Output the (x, y) coordinate of the center of the cell containing the given text.  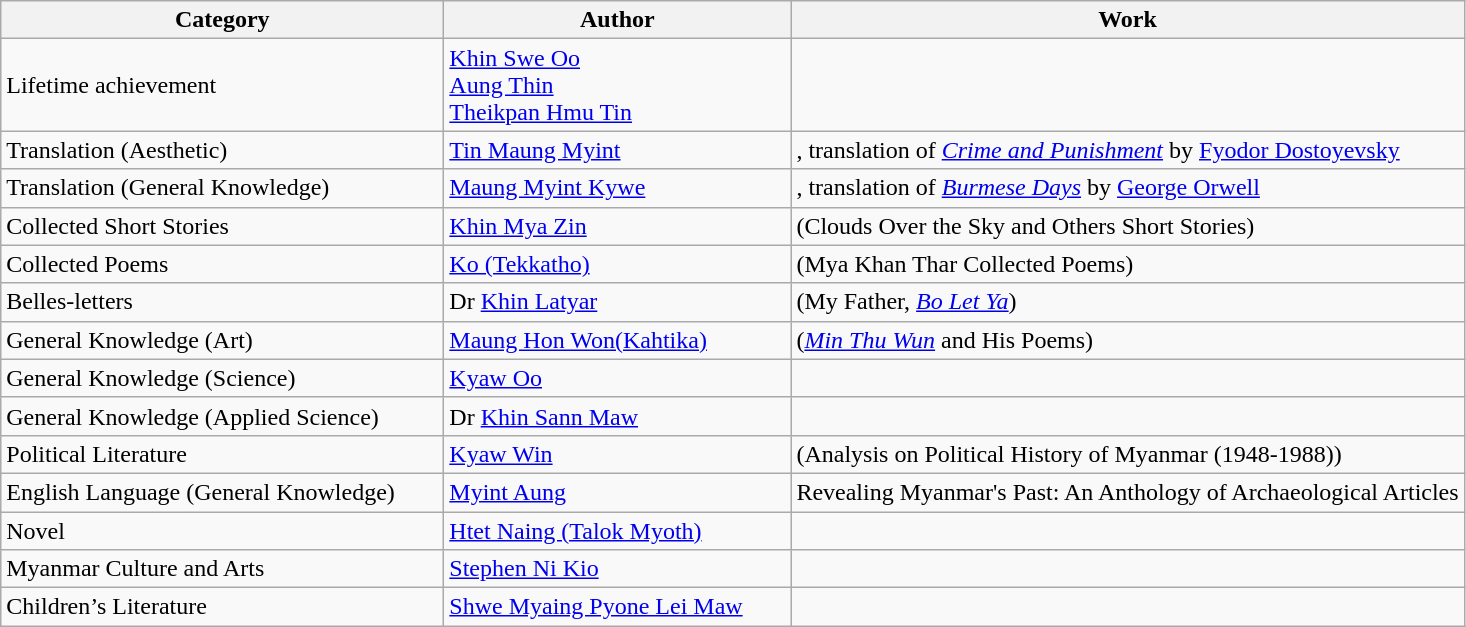
Myanmar Culture and Arts (222, 569)
, translation of Burmese Days by George Orwell (1128, 188)
Author (618, 20)
Stephen Ni Kio (618, 569)
Work (1128, 20)
General Knowledge (Science) (222, 378)
Children’s Literature (222, 607)
Kyaw Win (618, 454)
Political Literature (222, 454)
Shwe Myaing Pyone Lei Maw (618, 607)
Translation (Aesthetic) (222, 150)
Maung Myint Kywe (618, 188)
Kyaw Oo (618, 378)
, translation of Crime and Punishment by Fyodor Dostoyevsky (1128, 150)
Tin Maung Myint (618, 150)
Lifetime achievement (222, 85)
Htet Naing (Talok Myoth) (618, 531)
(My Father, Bo Let Ya) (1128, 302)
Collected Short Stories (222, 226)
Maung Hon Won(Kahtika) (618, 340)
(Mya Khan Thar Collected Poems) (1128, 264)
Translation (General Knowledge) (222, 188)
Category (222, 20)
Revealing Myanmar's Past: An Anthology of Archaeological Articles (1128, 492)
(Analysis on Political History of Myanmar (1948-1988)) (1128, 454)
English Language (General Knowledge) (222, 492)
Novel (222, 531)
(Min Thu Wun and His Poems) (1128, 340)
General Knowledge (Art) (222, 340)
General Knowledge (Applied Science) (222, 416)
Khin Swe OoAung ThinTheikpan Hmu Tin (618, 85)
Collected Poems (222, 264)
Ko (Tekkatho) (618, 264)
Myint Aung (618, 492)
(Clouds Over the Sky and Others Short Stories) (1128, 226)
Belles-letters (222, 302)
Dr Khin Sann Maw (618, 416)
Dr Khin Latyar (618, 302)
Khin Mya Zin (618, 226)
